Locate the cell with the specified text and output its (X, Y) center coordinate. 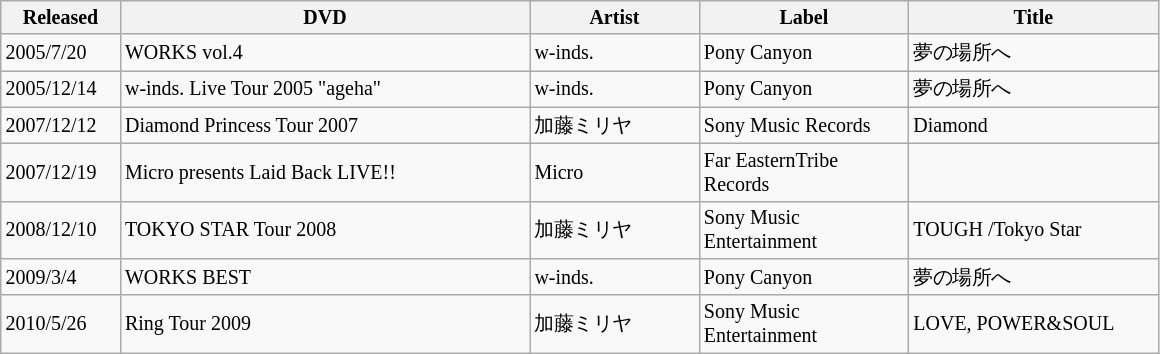
Released (60, 18)
Diamond (1034, 125)
DVD (324, 18)
Micro (614, 172)
2005/7/20 (60, 53)
Far EasternTribe Records (804, 172)
Ring Tour 2009 (324, 324)
Micro presents Laid Back LIVE!! (324, 172)
2010/5/26 (60, 324)
TOKYO STAR Tour 2008 (324, 230)
Title (1034, 18)
LOVE, POWER&SOUL (1034, 324)
Diamond Princess Tour 2007 (324, 125)
TOUGH /Tokyo Star (1034, 230)
2008/12/10 (60, 230)
2007/12/12 (60, 125)
2009/3/4 (60, 277)
w-inds. Live Tour 2005 "ageha" (324, 89)
Artist (614, 18)
Sony Music Records (804, 125)
Label (804, 18)
2005/12/14 (60, 89)
WORKS BEST (324, 277)
2007/12/19 (60, 172)
WORKS vol.4 (324, 53)
